Return (x, y) of the center of cell containing provided text 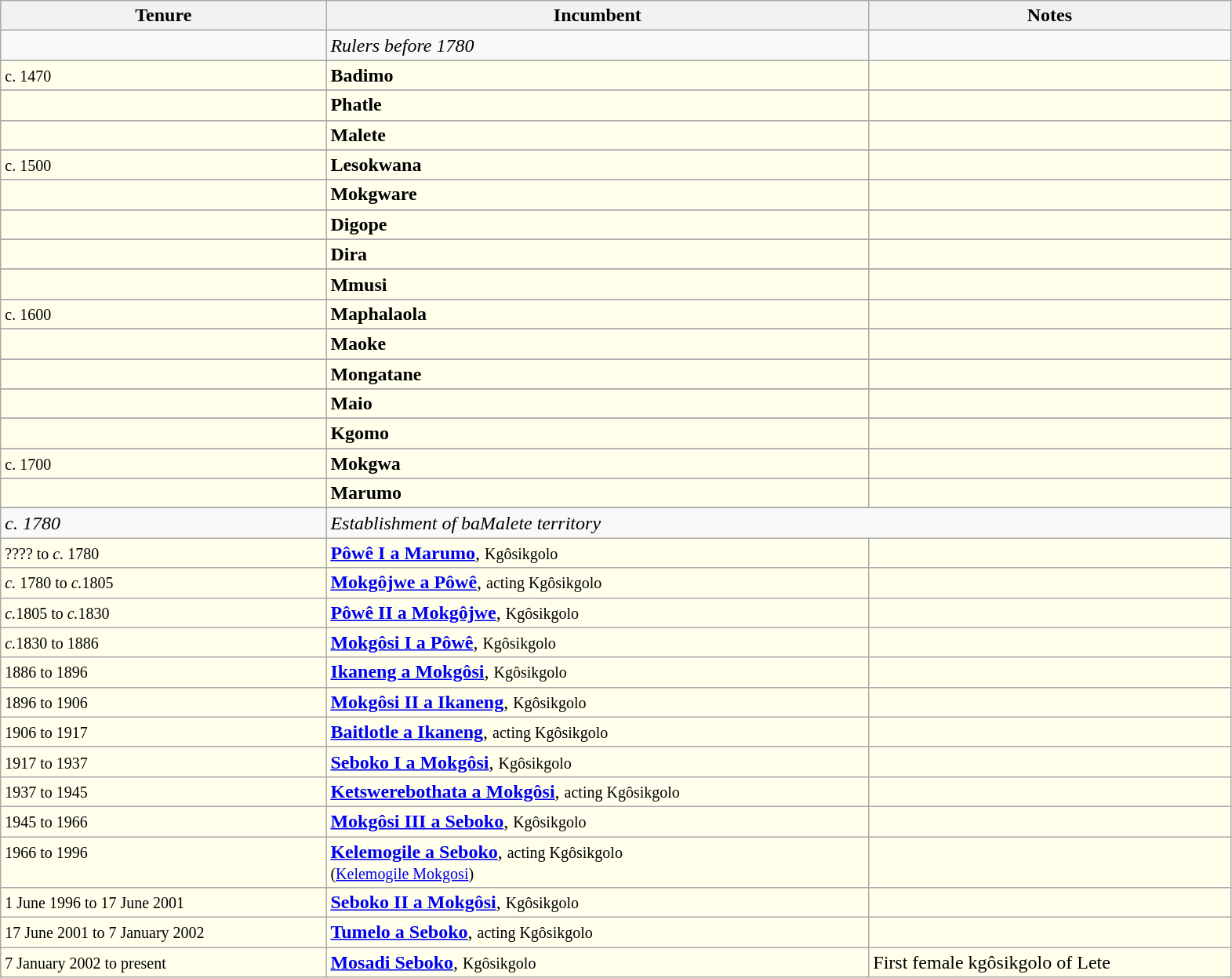
Dira (598, 254)
Mokgwa (598, 464)
Tenure (163, 16)
Phatle (598, 105)
Mongatane (598, 374)
Incumbent (598, 16)
Kelemogile a Seboko, acting Kgôsikgolo(Kelemogile Mokgosi) (598, 861)
Rulers before 1780 (598, 45)
Malete (598, 135)
Marumo (598, 493)
Pôwê I a Marumo, Kgôsikgolo (598, 553)
Lesokwana (598, 165)
c. 1500 (163, 165)
Seboko II a Mokgôsi, Kgôsikgolo (598, 903)
1906 to 1917 (163, 732)
Maoke (598, 344)
Ikaneng a Mokgôsi, Kgôsikgolo (598, 672)
c.1830 to 1886 (163, 642)
Notes (1049, 16)
Mokgôsi I a Pôwê, Kgôsikgolo (598, 642)
Mokgware (598, 195)
c. 1470 (163, 75)
1917 to 1937 (163, 762)
Tumelo a Seboko, acting Kgôsikgolo (598, 933)
1896 to 1906 (163, 702)
Ketswerebothata a Mokgôsi, acting Kgôsikgolo (598, 791)
Pôwê II a Mokgôjwe, Kgôsikgolo (598, 613)
Baitlotle a Ikaneng, acting Kgôsikgolo (598, 732)
c. 1780 (163, 523)
Seboko I a Mokgôsi, Kgôsikgolo (598, 762)
Maio (598, 404)
1945 to 1966 (163, 821)
1966 to 1996 (163, 861)
Mokgôsi II a Ikaneng, Kgôsikgolo (598, 702)
First female kgôsikgolo of Lete (1049, 962)
Mokgôjwe a Pôwê, acting Kgôsikgolo (598, 583)
17 June 2001 to 7 January 2002 (163, 933)
c. 1780 to c.1805 (163, 583)
1937 to 1945 (163, 791)
Mokgôsi III a Seboko, Kgôsikgolo (598, 821)
c.1805 to c.1830 (163, 613)
Maphalaola (598, 314)
Digope (598, 224)
Badimo (598, 75)
c. 1700 (163, 464)
Kgomo (598, 434)
Mmusi (598, 284)
7 January 2002 to present (163, 962)
c. 1600 (163, 314)
1886 to 1896 (163, 672)
Mosadi Seboko, Kgôsikgolo (598, 962)
???? to c. 1780 (163, 553)
Establishment of baMalete territory (778, 523)
1 June 1996 to 17 June 2001 (163, 903)
